For the text-containing cell, return its midpoint in (X, Y) coordinate format. 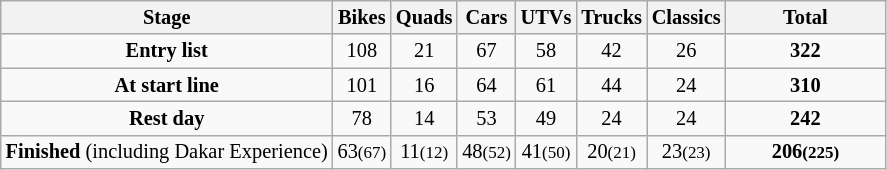
58 (546, 51)
26 (686, 51)
53 (486, 118)
322 (806, 51)
Finished (including Dakar Experience) (167, 152)
Stage (167, 17)
Trucks (611, 17)
11(12) (424, 152)
20(21) (611, 152)
44 (611, 85)
16 (424, 85)
Total (806, 17)
242 (806, 118)
101 (362, 85)
Quads (424, 17)
42 (611, 51)
Rest day (167, 118)
48(52) (486, 152)
14 (424, 118)
64 (486, 85)
206(225) (806, 152)
23(23) (686, 152)
Cars (486, 17)
61 (546, 85)
67 (486, 51)
Classics (686, 17)
Entry list (167, 51)
21 (424, 51)
49 (546, 118)
UTVs (546, 17)
Bikes (362, 17)
108 (362, 51)
310 (806, 85)
At start line (167, 85)
78 (362, 118)
63(67) (362, 152)
41(50) (546, 152)
